Output the [X, Y] coordinate of the center of the cell containing the given text.  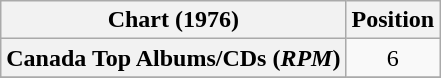
6 [393, 58]
Chart (1976) [174, 20]
Canada Top Albums/CDs (RPM) [174, 58]
Position [393, 20]
